Find where the given text appears and provide that cell's center as (x, y) coordinate. 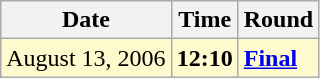
August 13, 2006 (86, 58)
Time (204, 20)
Final (278, 58)
Date (86, 20)
12:10 (204, 58)
Round (278, 20)
